Return the (X, Y) coordinate for the center point of the cell that contains the specified text.  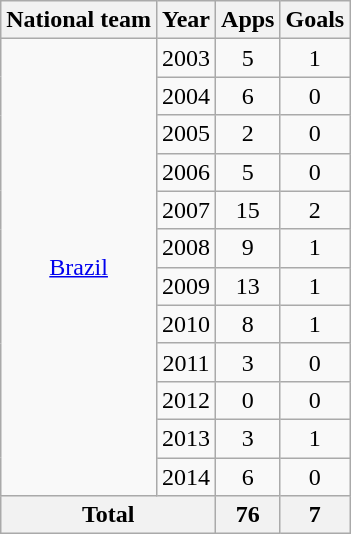
13 (248, 286)
2014 (186, 477)
2004 (186, 96)
2009 (186, 286)
2008 (186, 248)
76 (248, 515)
Goals (315, 20)
2012 (186, 400)
2005 (186, 134)
Apps (248, 20)
Brazil (79, 268)
7 (315, 515)
Year (186, 20)
2010 (186, 324)
Total (108, 515)
National team (79, 20)
2013 (186, 438)
8 (248, 324)
2006 (186, 172)
2011 (186, 362)
2007 (186, 210)
2003 (186, 58)
15 (248, 210)
9 (248, 248)
